Locate the cell with the specified text and output its [x, y] center coordinate. 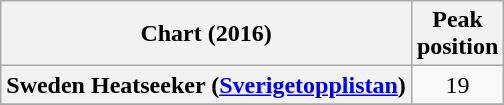
Chart (2016) [206, 34]
19 [457, 85]
Sweden Heatseeker (Sverigetopplistan) [206, 85]
Peakposition [457, 34]
